Detect which cell encompasses the target text, then output its (x, y) center coordinate. 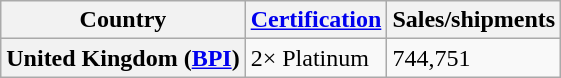
United Kingdom (BPI) (123, 58)
Sales/shipments (474, 20)
744,751 (474, 58)
Country (123, 20)
Certification (316, 20)
2× Platinum (316, 58)
